Extract the [X, Y] coordinate from the center of the cell holding the provided text.  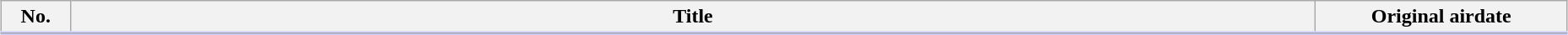
No. [35, 17]
Original airdate [1441, 17]
Title [693, 17]
